Pinpoint the cell where the given text exists, returning its (x, y) midpoint coordinate. 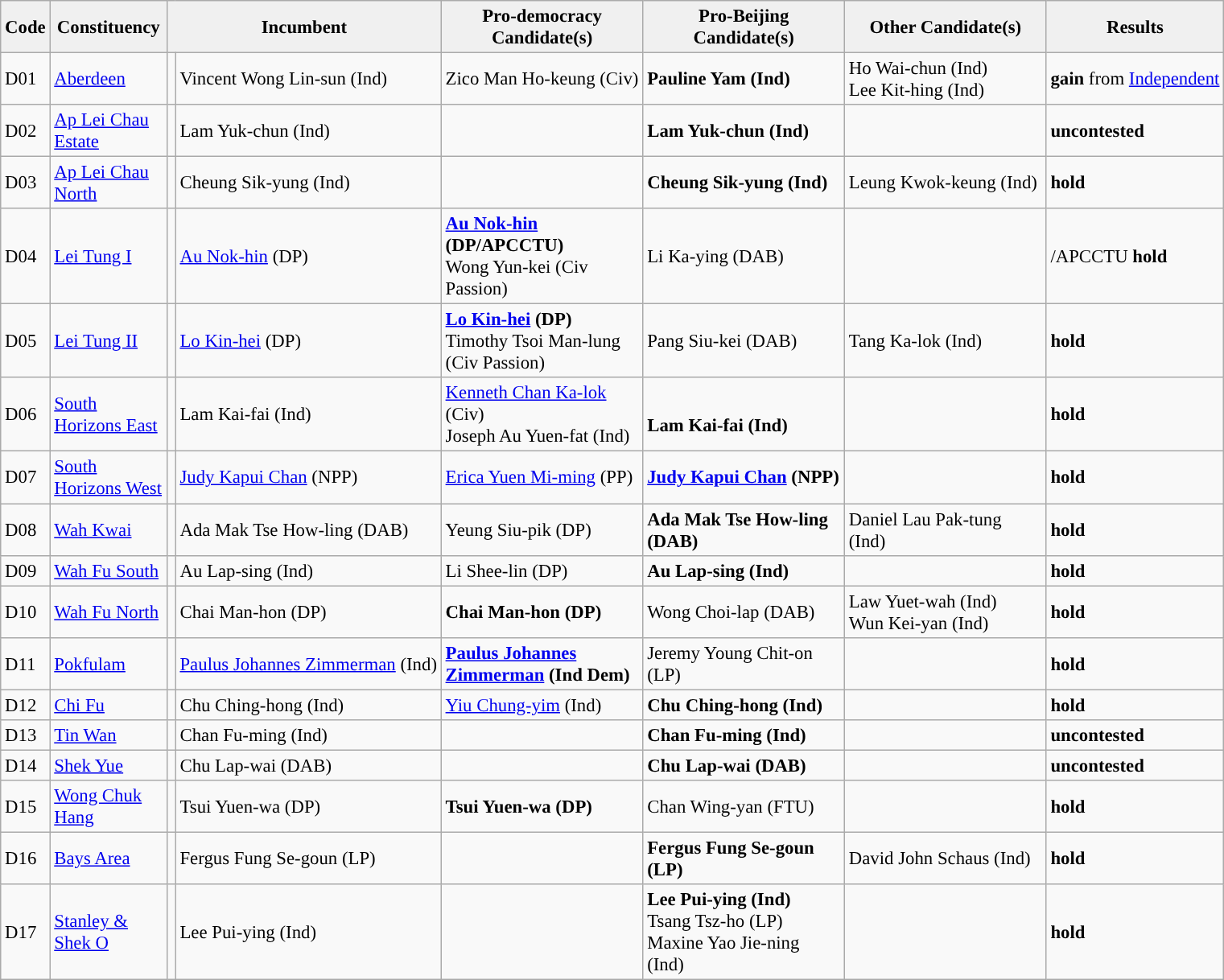
Other Candidate(s) (945, 27)
Pokfulam (109, 663)
D01 (26, 79)
Shek Yue (109, 765)
Bays Area (109, 858)
Law Yuet-wah (Ind)Wun Kei-yan (Ind) (945, 611)
Paulus Johannes Zimmerman (Ind) (308, 663)
D15 (26, 806)
D08 (26, 529)
Zico Man Ho-keung (Civ) (542, 79)
D12 (26, 705)
/APCCTU hold (1135, 256)
Chi Fu (109, 705)
Wong Chuk Hang (109, 806)
D09 (26, 570)
Pang Siu-kei (DAB) (744, 341)
Ho Wai-chun (Ind)Lee Kit-hing (Ind) (945, 79)
Lo Kin-hei (DP) (308, 341)
Stanley & Shek O (109, 932)
Incumbent (304, 27)
Vincent Wong Lin-sun (Ind) (308, 79)
Lee Pui-ying (Ind) (308, 932)
D03 (26, 183)
Ap Lei Chau North (109, 183)
Lo Kin-hei (DP)Timothy Tsoi Man-lung (Civ Passion) (542, 341)
Aberdeen (109, 79)
Au Nok-hin (DP/APCCTU)Wong Yun-kei (Civ Passion) (542, 256)
Tin Wan (109, 735)
D11 (26, 663)
Paulus Johannes Zimmerman (Ind Dem) (542, 663)
Au Nok-hin (DP) (308, 256)
Constituency (109, 27)
Pro-democracy Candidate(s) (542, 27)
Lei Tung I (109, 256)
D06 (26, 415)
Yiu Chung-yim (Ind) (542, 705)
Ap Lei Chau Estate (109, 130)
Kenneth Chan Ka-lok (Civ)Joseph Au Yuen-fat (Ind) (542, 415)
Tang Ka-lok (Ind) (945, 341)
Wah Kwai (109, 529)
Wong Choi-lap (DAB) (744, 611)
D07 (26, 478)
Pauline Yam (Ind) (744, 79)
D13 (26, 735)
Daniel Lau Pak-tung (Ind) (945, 529)
Wah Fu South (109, 570)
South Horizons East (109, 415)
Pro-Beijing Candidate(s) (744, 27)
Chan Wing-yan (FTU) (744, 806)
Code (26, 27)
Wah Fu North (109, 611)
Lee Pui-ying (Ind)Tsang Tsz-ho (LP)Maxine Yao Jie-ning (Ind) (744, 932)
Results (1135, 27)
Lei Tung II (109, 341)
Li Ka-ying (DAB) (744, 256)
D05 (26, 341)
D02 (26, 130)
D04 (26, 256)
gain from Independent (1135, 79)
D17 (26, 932)
South Horizons West (109, 478)
Leung Kwok-keung (Ind) (945, 183)
D10 (26, 611)
D16 (26, 858)
David John Schaus (Ind) (945, 858)
Erica Yuen Mi-ming (PP) (542, 478)
Yeung Siu-pik (DP) (542, 529)
Jeremy Young Chit-on (LP) (744, 663)
D14 (26, 765)
Li Shee-lin (DP) (542, 570)
